For the text-containing cell, return its midpoint in [X, Y] coordinate format. 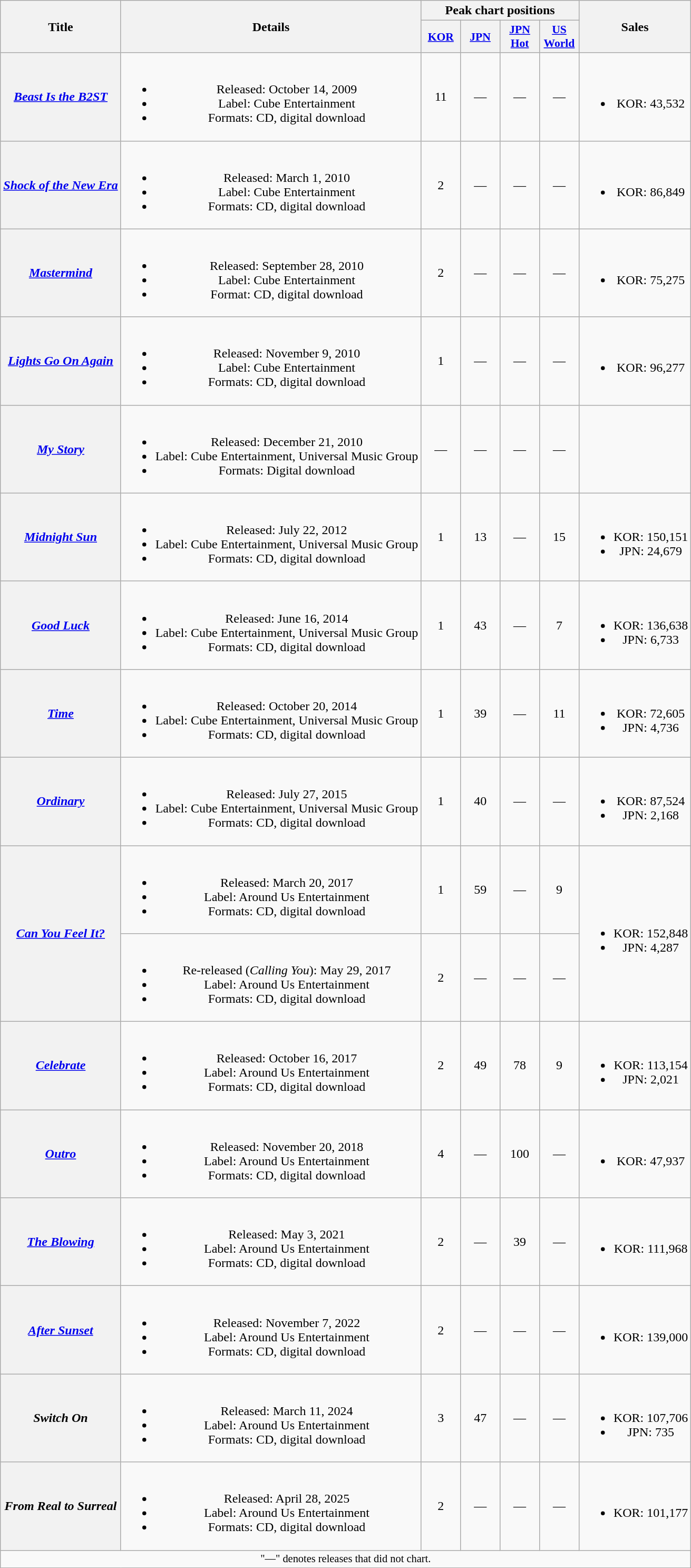
Re-released (Calling You): May 29, 2017Label: Around Us EntertainmentFormats: CD, digital download [271, 977]
KOR: 43,532 [635, 97]
Details [271, 26]
100 [520, 1154]
Released: April 28, 2025Label: Around Us EntertainmentFormats: CD, digital download [271, 1506]
4 [441, 1154]
15 [559, 537]
7 [559, 625]
Switch On [61, 1418]
KOR: 113,154JPN: 2,021 [635, 1066]
Released: November 20, 2018Label: Around Us EntertainmentFormats: CD, digital download [271, 1154]
Released: July 22, 2012Label: Cube Entertainment, Universal Music GroupFormats: CD, digital download [271, 537]
40 [481, 801]
Title [61, 26]
KOR: 96,277 [635, 361]
Released: October 14, 2009Label: Cube EntertainmentFormats: CD, digital download [271, 97]
Ordinary [61, 801]
Beast Is the B2ST [61, 97]
JPN [481, 37]
JPN Hot [520, 37]
KOR: 152,848JPN: 4,287 [635, 934]
KOR: 136,638JPN: 6,733 [635, 625]
Peak chart positions [500, 11]
My Story [61, 449]
KOR: 111,968 [635, 1242]
59 [481, 890]
Outro [61, 1154]
Released: October 16, 2017Label: Around Us EntertainmentFormats: CD, digital download [271, 1066]
Midnight Sun [61, 537]
KOR: 139,000 [635, 1330]
Mastermind [61, 273]
KOR: 75,275 [635, 273]
Released: June 16, 2014Label: Cube Entertainment, Universal Music GroupFormats: CD, digital download [271, 625]
"—" denotes releases that did not chart. [346, 1559]
47 [481, 1418]
KOR: 150,151JPN: 24,679 [635, 537]
KOR: 87,524JPN: 2,168 [635, 801]
Can You Feel It? [61, 934]
43 [481, 625]
49 [481, 1066]
Released: September 28, 2010Label: Cube EntertainmentFormat: CD, digital download [271, 273]
From Real to Surreal [61, 1506]
Released: March 11, 2024Label: Around Us EntertainmentFormats: CD, digital download [271, 1418]
KOR [441, 37]
Released: May 3, 2021Label: Around Us EntertainmentFormats: CD, digital download [271, 1242]
Released: March 20, 2017Label: Around Us EntertainmentFormats: CD, digital download [271, 890]
USWorld [559, 37]
Time [61, 713]
KOR: 47,937 [635, 1154]
78 [520, 1066]
Shock of the New Era [61, 185]
Lights Go On Again [61, 361]
The Blowing [61, 1242]
Sales [635, 26]
KOR: 107,706JPN: 735 [635, 1418]
Released: March 1, 2010Label: Cube EntertainmentFormats: CD, digital download [271, 185]
Released: November 9, 2010Label: Cube EntertainmentFormats: CD, digital download [271, 361]
13 [481, 537]
Released: November 7, 2022Label: Around Us EntertainmentFormats: CD, digital download [271, 1330]
After Sunset [61, 1330]
KOR: 86,849 [635, 185]
Released: December 21, 2010Label: Cube Entertainment, Universal Music GroupFormats: Digital download [271, 449]
Good Luck [61, 625]
Released: July 27, 2015Label: Cube Entertainment, Universal Music GroupFormats: CD, digital download [271, 801]
3 [441, 1418]
KOR: 101,177 [635, 1506]
Celebrate [61, 1066]
Released: October 20, 2014Label: Cube Entertainment, Universal Music GroupFormats: CD, digital download [271, 713]
KOR: 72,605JPN: 4,736 [635, 713]
